Provide the (X, Y) coordinate of the cell's center where the given text is located.  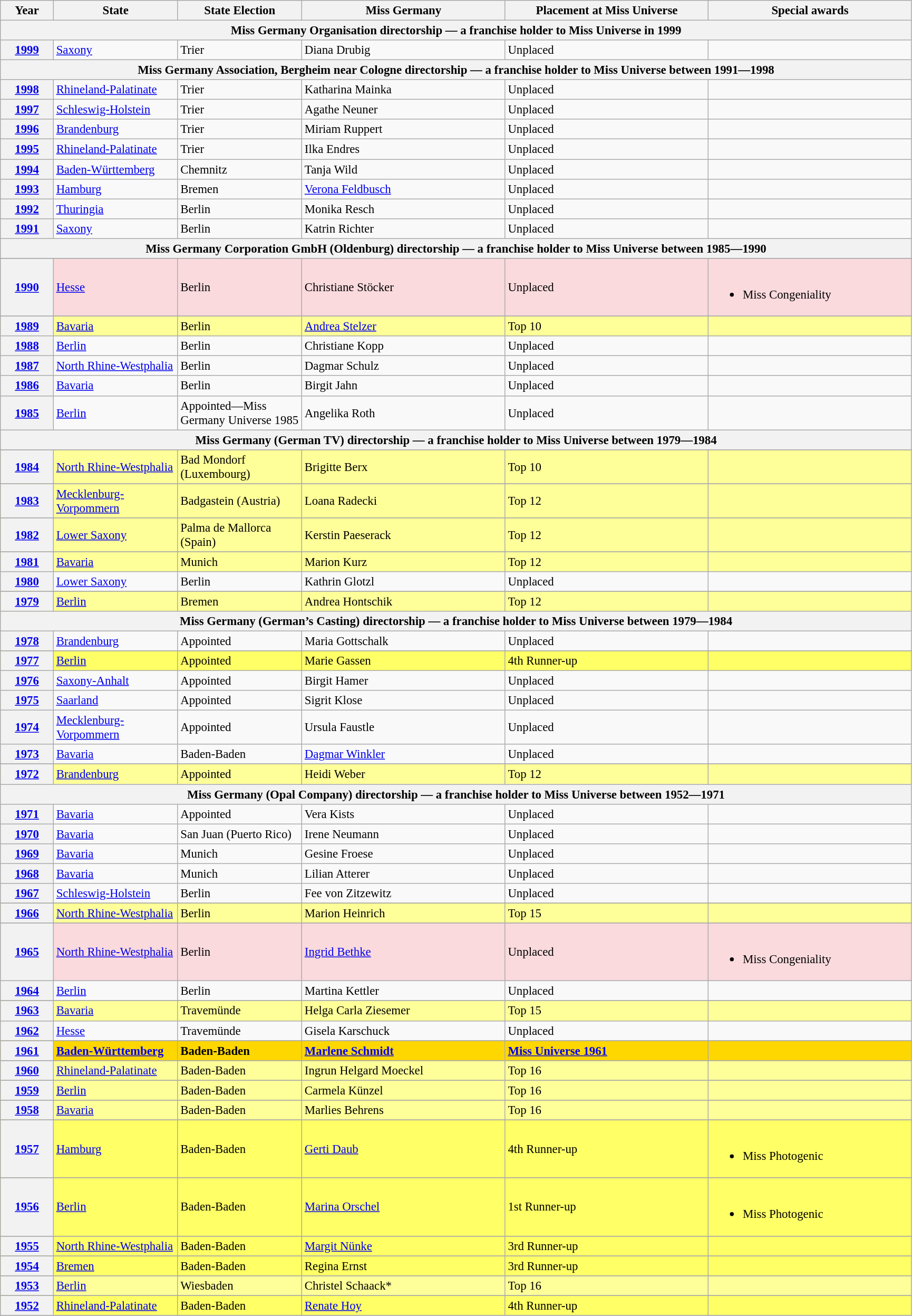
Chemnitz (240, 169)
Thuringia (115, 209)
Ingrid Bethke (404, 952)
Marlene Schmidt (404, 1051)
Agathe Neuner (404, 110)
Regina Ernst (404, 1266)
Gerti Daub (404, 1149)
1959 (27, 1090)
1999 (27, 50)
Angelika Roth (404, 412)
1962 (27, 1031)
Kerstin Paeserack (404, 535)
Marina Orschel (404, 1207)
1997 (27, 110)
Sigrit Klose (404, 700)
1965 (27, 952)
Miss Germany Organisation directorship — a franchise holder to Miss Universe in 1999 (457, 31)
Miss Germany (Opal Company) directorship — a franchise holder to Miss Universe between 1952―1971 (457, 794)
1968 (27, 873)
Christiane Stöcker (404, 287)
1983 (27, 501)
1966 (27, 913)
Marion Kurz (404, 562)
1967 (27, 894)
1994 (27, 169)
Lilian Atterer (404, 873)
1956 (27, 1207)
1989 (27, 326)
Vera Kists (404, 814)
1996 (27, 129)
1979 (27, 601)
1977 (27, 661)
1986 (27, 386)
Ingrun Helgard Moeckel (404, 1070)
Loana Radecki (404, 501)
1980 (27, 582)
Saxony-Anhalt (115, 681)
1984 (27, 466)
1991 (27, 228)
State (115, 11)
1981 (27, 562)
1961 (27, 1051)
Heidi Weber (404, 774)
1957 (27, 1149)
1987 (27, 366)
1974 (27, 728)
Kathrin Glotzl (404, 582)
1988 (27, 346)
Gesine Froese (404, 853)
1982 (27, 535)
Birgit Hamer (404, 681)
Miss Germany (German TV) directorship — a franchise holder to Miss Universe between 1979―1984 (457, 440)
Appointed―Miss Germany Universe 1985 (240, 412)
Marion Heinrich (404, 913)
1976 (27, 681)
Gisela Karschuck (404, 1031)
Miriam Ruppert (404, 129)
1960 (27, 1070)
1964 (27, 991)
Andrea Stelzer (404, 326)
1955 (27, 1246)
1971 (27, 814)
1978 (27, 641)
1973 (27, 755)
Ilka Endres (404, 149)
San Juan (Puerto Rico) (240, 834)
Katrin Richter (404, 228)
1969 (27, 853)
Bad Mondorf (Luxembourg) (240, 466)
Palma de Mallorca (Spain) (240, 535)
Miss Germany Association, Bergheim near Cologne directorship — a franchise holder to Miss Universe between 1991―1998 (457, 70)
Christiane Kopp (404, 346)
Margit Nünke (404, 1246)
Monika Resch (404, 209)
Badgastein (Austria) (240, 501)
Andrea Hontschik (404, 601)
1985 (27, 412)
Wiesbaden (240, 1286)
Brigitte Berx (404, 466)
1998 (27, 90)
1970 (27, 834)
1963 (27, 1011)
1993 (27, 189)
Miss Germany (404, 11)
1972 (27, 774)
Irene Neumann (404, 834)
1975 (27, 700)
Marlies Behrens (404, 1110)
Tanja Wild (404, 169)
Fee von Zitzewitz (404, 894)
Renate Hoy (404, 1305)
1992 (27, 209)
1958 (27, 1110)
Saarland (115, 700)
1990 (27, 287)
Carmela Künzel (404, 1090)
Christel Schaack* (404, 1286)
State Election (240, 11)
Year (27, 11)
Marie Gassen (404, 661)
1995 (27, 149)
1st Runner-up (607, 1207)
Miss Germany (German’s Casting) directorship — a franchise holder to Miss Universe between 1979―1984 (457, 621)
Verona Feldbusch (404, 189)
1952 (27, 1305)
Katharina Mainka (404, 90)
Helga Carla Ziesemer (404, 1011)
Martina Kettler (404, 991)
Maria Gottschalk (404, 641)
Miss Universe 1961 (607, 1051)
Diana Drubig (404, 50)
Dagmar Schulz (404, 366)
Placement at Miss Universe (607, 11)
Birgit Jahn (404, 386)
1954 (27, 1266)
Ursula Faustle (404, 728)
Dagmar Winkler (404, 755)
1953 (27, 1286)
Special awards (810, 11)
Miss Germany Corporation GmbH (Oldenburg) directorship — a franchise holder to Miss Universe between 1985―1990 (457, 248)
